Identify which cell holds the provided text, then report its [x, y] central coordinate. 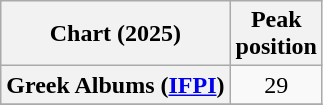
Greek Albums (IFPI) [116, 85]
Peakposition [276, 34]
Chart (2025) [116, 34]
29 [276, 85]
